Identify which cell holds the provided text, then report its [X, Y] central coordinate. 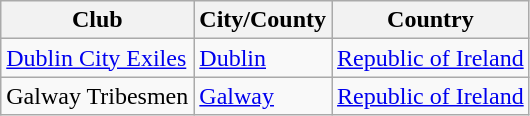
Galway [263, 96]
Dublin City Exiles [98, 58]
Galway Tribesmen [98, 96]
City/County [263, 20]
Club [98, 20]
Country [431, 20]
Dublin [263, 58]
